Determine the (X, Y) coordinate at the center of the cell enclosing the given text.  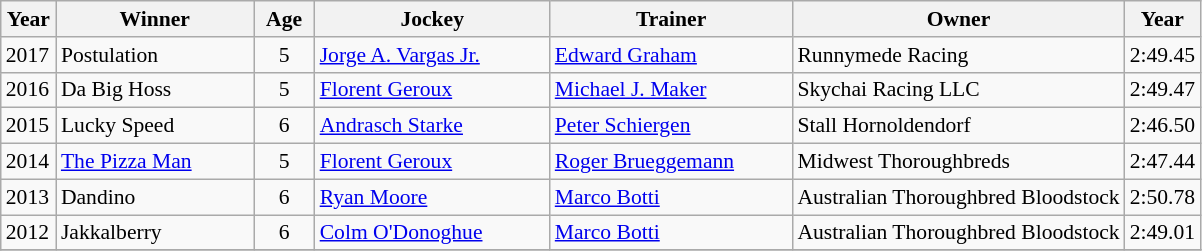
2013 (28, 197)
Winner (155, 19)
Jakkalberry (155, 233)
Owner (958, 19)
2:49.01 (1162, 233)
2:49.47 (1162, 90)
2017 (28, 55)
Michael J. Maker (672, 90)
Midwest Thoroughbreds (958, 162)
Da Big Hoss (155, 90)
Andrasch Starke (432, 126)
Ryan Moore (432, 197)
Jorge A. Vargas Jr. (432, 55)
Stall Hornoldendorf (958, 126)
Edward Graham (672, 55)
Dandino (155, 197)
Trainer (672, 19)
2:50.78 (1162, 197)
Runnymede Racing (958, 55)
The Pizza Man (155, 162)
2:47.44 (1162, 162)
2014 (28, 162)
Lucky Speed (155, 126)
2015 (28, 126)
2:49.45 (1162, 55)
Age (284, 19)
Postulation (155, 55)
2016 (28, 90)
2:46.50 (1162, 126)
Peter Schiergen (672, 126)
Colm O'Donoghue (432, 233)
Jockey (432, 19)
Roger Brueggemann (672, 162)
2012 (28, 233)
Skychai Racing LLC (958, 90)
